Locate the cell with the specified text and output its (X, Y) center coordinate. 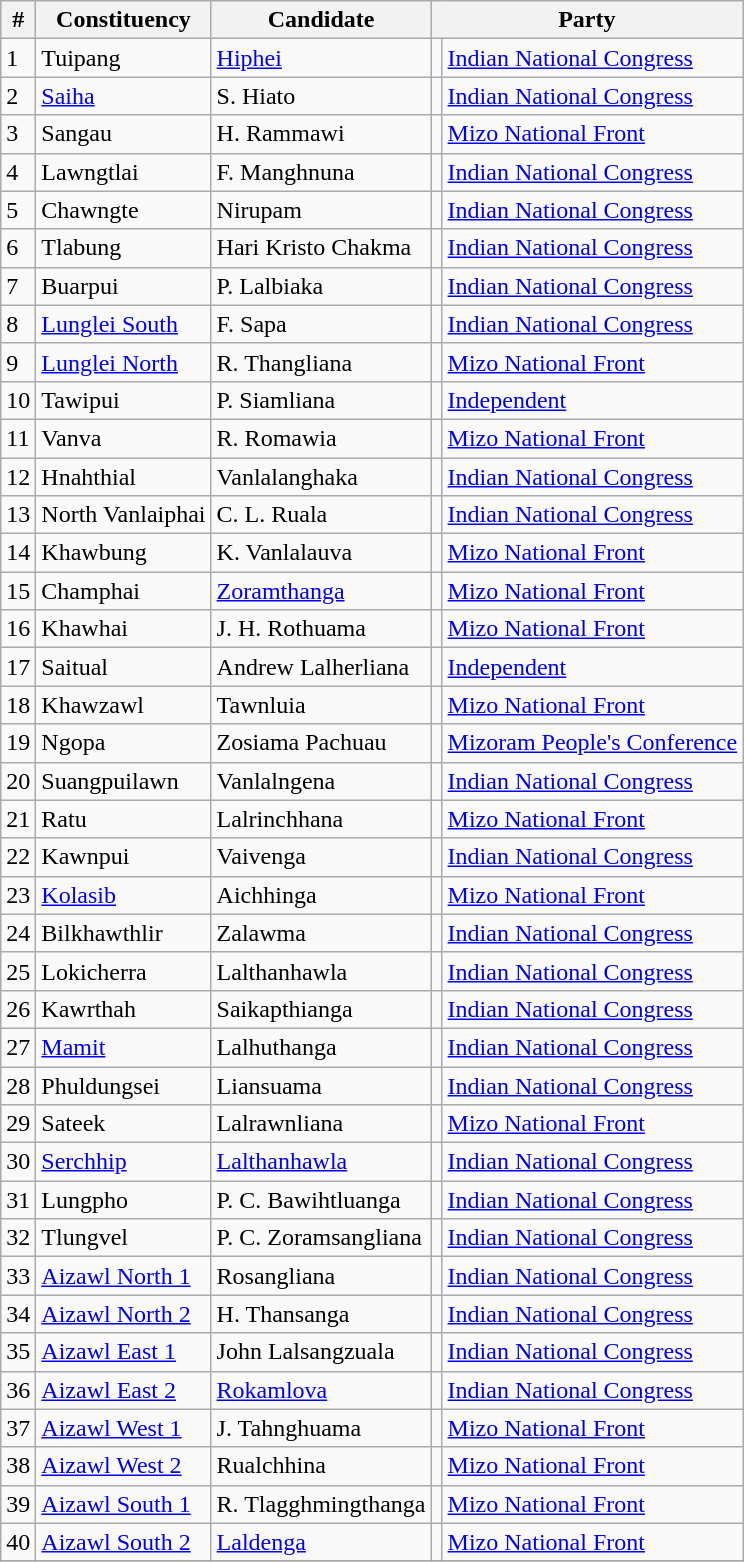
P. C. Bawihtluanga (321, 1200)
Lungpho (124, 1200)
Serchhip (124, 1162)
J. Tahnghuama (321, 1428)
Khawhai (124, 629)
Nirupam (321, 210)
Sateek (124, 1124)
2 (18, 96)
J. H. Rothuama (321, 629)
Tlabung (124, 248)
Saiha (124, 96)
Suangpuilawn (124, 781)
Constituency (124, 20)
Tlungvel (124, 1238)
Lalrawnliana (321, 1124)
Liansuama (321, 1085)
Buarpui (124, 286)
38 (18, 1466)
F. Sapa (321, 324)
7 (18, 286)
Lalrinchhana (321, 819)
3 (18, 134)
Rosangliana (321, 1276)
Aizawl South 2 (124, 1542)
24 (18, 933)
Champhai (124, 591)
# (18, 20)
22 (18, 857)
Saitual (124, 667)
20 (18, 781)
Lunglei South (124, 324)
R. Thangliana (321, 362)
H. Rammawi (321, 134)
18 (18, 705)
26 (18, 1009)
19 (18, 743)
Party (587, 20)
21 (18, 819)
36 (18, 1390)
Kolasib (124, 895)
Tawnluia (321, 705)
S. Hiato (321, 96)
Zosiama Pachuau (321, 743)
Vanlalanghaka (321, 477)
Hari Kristo Chakma (321, 248)
Aizawl West 1 (124, 1428)
9 (18, 362)
Sangau (124, 134)
11 (18, 438)
Khawbung (124, 553)
32 (18, 1238)
16 (18, 629)
Hiphei (321, 58)
17 (18, 667)
10 (18, 400)
Hnahthial (124, 477)
Lalhuthanga (321, 1047)
Lunglei North (124, 362)
Aizawl West 2 (124, 1466)
6 (18, 248)
5 (18, 210)
39 (18, 1504)
4 (18, 172)
Aichhinga (321, 895)
33 (18, 1276)
Vaivenga (321, 857)
Zoramthanga (321, 591)
Mizoram People's Conference (592, 743)
F. Manghnuna (321, 172)
Kawnpui (124, 857)
29 (18, 1124)
Ratu (124, 819)
North Vanlaiphai (124, 515)
Aizawl North 2 (124, 1314)
34 (18, 1314)
Tuipang (124, 58)
Zalawma (321, 933)
Aizawl South 1 (124, 1504)
P. Lalbiaka (321, 286)
Lokicherra (124, 971)
Aizawl East 1 (124, 1352)
Bilkhawthlir (124, 933)
K. Vanlalauva (321, 553)
Vanva (124, 438)
Tawipui (124, 400)
40 (18, 1542)
Vanlalngena (321, 781)
1 (18, 58)
Lawngtlai (124, 172)
25 (18, 971)
Rualchhina (321, 1466)
Mamit (124, 1047)
Andrew Lalherliana (321, 667)
Chawngte (124, 210)
John Lalsangzuala (321, 1352)
Aizawl East 2 (124, 1390)
Ngopa (124, 743)
8 (18, 324)
14 (18, 553)
35 (18, 1352)
Khawzawl (124, 705)
Laldenga (321, 1542)
Saikapthianga (321, 1009)
28 (18, 1085)
30 (18, 1162)
C. L. Ruala (321, 515)
13 (18, 515)
H. Thansanga (321, 1314)
P. C. Zoramsangliana (321, 1238)
Kawrthah (124, 1009)
R. Tlagghmingthanga (321, 1504)
Phuldungsei (124, 1085)
15 (18, 591)
31 (18, 1200)
R. Romawia (321, 438)
27 (18, 1047)
P. Siamliana (321, 400)
23 (18, 895)
Aizawl North 1 (124, 1276)
37 (18, 1428)
Rokamlova (321, 1390)
Candidate (321, 20)
12 (18, 477)
